Extract the (x, y) coordinate from the center of the cell holding the provided text.  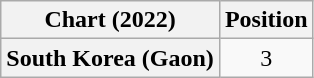
3 (266, 58)
Position (266, 20)
South Korea (Gaon) (110, 58)
Chart (2022) (110, 20)
